Output the [X, Y] coordinate of the center of the cell containing the given text.  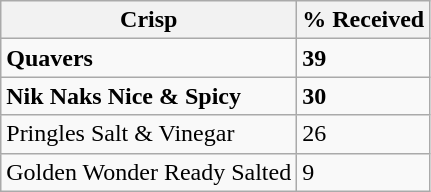
Nik Naks Nice & Spicy [149, 96]
% Received [364, 20]
Crisp [149, 20]
39 [364, 58]
Pringles Salt & Vinegar [149, 134]
9 [364, 172]
Quavers [149, 58]
30 [364, 96]
26 [364, 134]
Golden Wonder Ready Salted [149, 172]
